Scan for the cell matching the given text and deliver its [X, Y] coordinate at center. 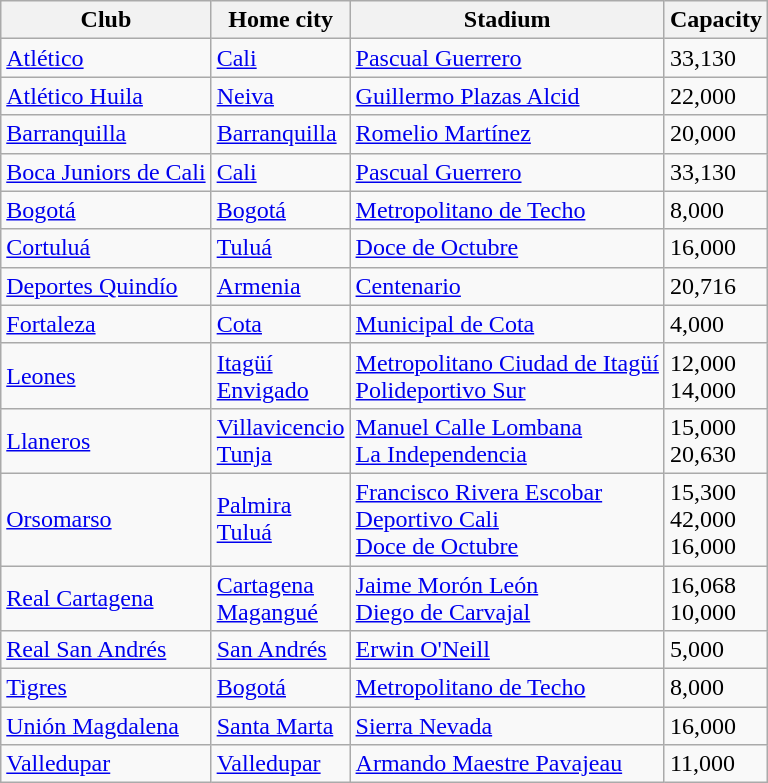
Santa Marta [280, 726]
20,000 [716, 134]
11,000 [716, 764]
Atlético Huila [106, 96]
12,00014,000 [716, 376]
16,06810,000 [716, 598]
Centenario [507, 286]
Stadium [507, 20]
Armando Maestre Pavajeau [507, 764]
CartagenaMagangué [280, 598]
Sierra Nevada [507, 726]
Neiva [280, 96]
PalmiraTuluá [280, 519]
Real Cartagena [106, 598]
Erwin O'Neill [507, 650]
5,000 [716, 650]
Home city [280, 20]
15,30042,00016,000 [716, 519]
4,000 [716, 324]
Unión Magdalena [106, 726]
Romelio Martínez [507, 134]
ItagüíEnvigado [280, 376]
Tuluá [280, 248]
Cortuluá [106, 248]
Armenia [280, 286]
20,716 [716, 286]
Capacity [716, 20]
Orsomarso [106, 519]
Deportes Quindío [106, 286]
Doce de Octubre [507, 248]
Metropolitano Ciudad de ItagüíPolideportivo Sur [507, 376]
Atlético [106, 58]
15,00020,630 [716, 440]
Manuel Calle LombanaLa Independencia [507, 440]
Fortaleza [106, 324]
Llaneros [106, 440]
Francisco Rivera EscobarDeportivo CaliDoce de Octubre [507, 519]
Municipal de Cota [507, 324]
Club [106, 20]
Tigres [106, 688]
Cota [280, 324]
Real San Andrés [106, 650]
Boca Juniors de Cali [106, 172]
Leones [106, 376]
VillavicencioTunja [280, 440]
22,000 [716, 96]
Jaime Morón LeónDiego de Carvajal [507, 598]
Guillermo Plazas Alcid [507, 96]
San Andrés [280, 650]
